Detect which cell encompasses the target text, then output its [x, y] center coordinate. 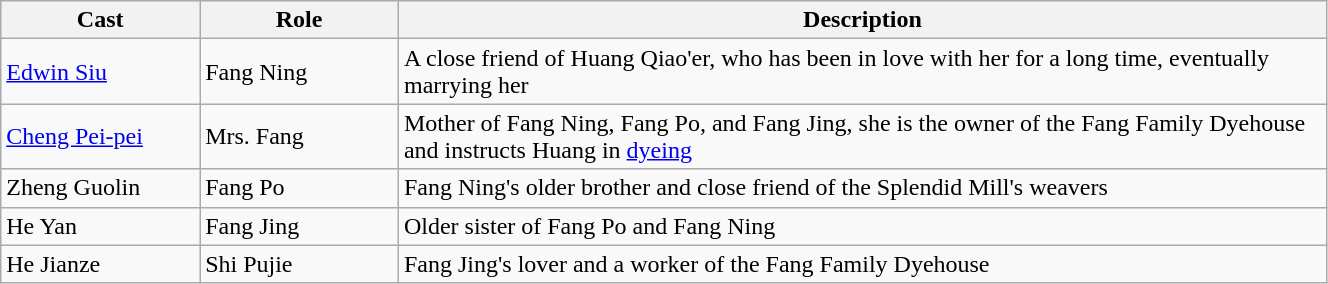
Fang Ning's older brother and close friend of the Splendid Mill's weavers [862, 188]
Fang Jing's lover and a worker of the Fang Family Dyehouse [862, 264]
Cast [100, 20]
Mrs. Fang [300, 136]
Older sister of Fang Po and Fang Ning [862, 226]
A close friend of Huang Qiao'er, who has been in love with her for a long time, eventually marrying her [862, 72]
Edwin Siu [100, 72]
Role [300, 20]
Fang Po [300, 188]
Shi Pujie [300, 264]
He Yan [100, 226]
Cheng Pei-pei [100, 136]
Fang Ning [300, 72]
Zheng Guolin [100, 188]
Description [862, 20]
Fang Jing [300, 226]
He Jianze [100, 264]
Mother of Fang Ning, Fang Po, and Fang Jing, she is the owner of the Fang Family Dyehouse and instructs Huang in dyeing [862, 136]
